Return the (x, y) coordinate for the center point of the cell that contains the specified text.  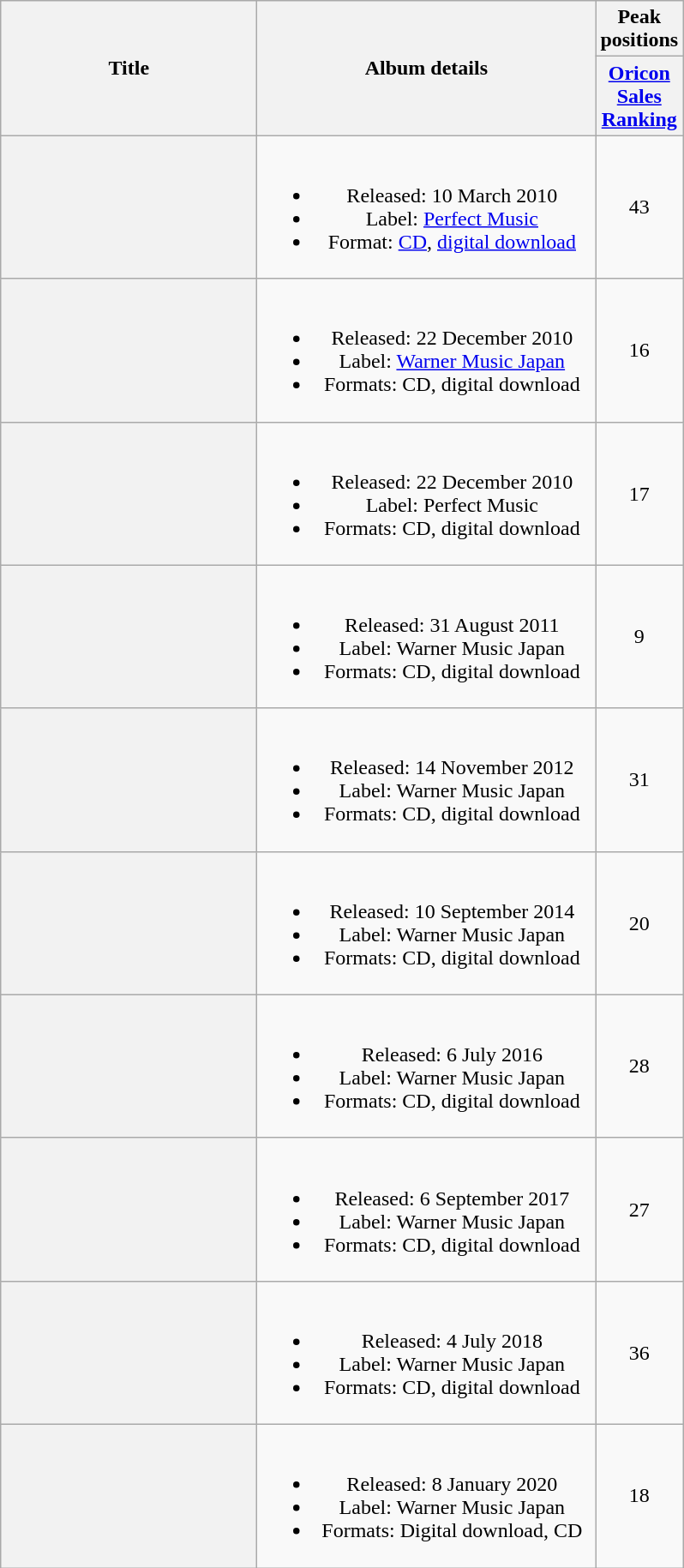
43 (639, 207)
20 (639, 922)
17 (639, 494)
Released: 10 September 2014Label: Warner Music JapanFormats: CD, digital download (427, 922)
Released: 22 December 2010Label: Warner Music JapanFormats: CD, digital download (427, 350)
Released: 8 January 2020Label: Warner Music JapanFormats: Digital download, CD (427, 1495)
Released: 4 July 2018Label: Warner Music JapanFormats: CD, digital download (427, 1353)
27 (639, 1209)
36 (639, 1353)
18 (639, 1495)
Released: 14 November 2012Label: Warner Music JapanFormats: CD, digital download (427, 780)
Released: 22 December 2010Label: Perfect MusicFormats: CD, digital download (427, 494)
16 (639, 350)
9 (639, 636)
Released: 10 March 2010Label: Perfect MusicFormat: CD, digital download (427, 207)
Album details (427, 69)
Released: 31 August 2011Label: Warner Music JapanFormats: CD, digital download (427, 636)
Released: 6 July 2016Label: Warner Music JapanFormats: CD, digital download (427, 1066)
31 (639, 780)
Released: 6 September 2017Label: Warner Music JapanFormats: CD, digital download (427, 1209)
Title (129, 69)
28 (639, 1066)
Oricon Sales Ranking (639, 96)
Peak positions (639, 29)
